Detect which cell encompasses the target text, then output its [X, Y] center coordinate. 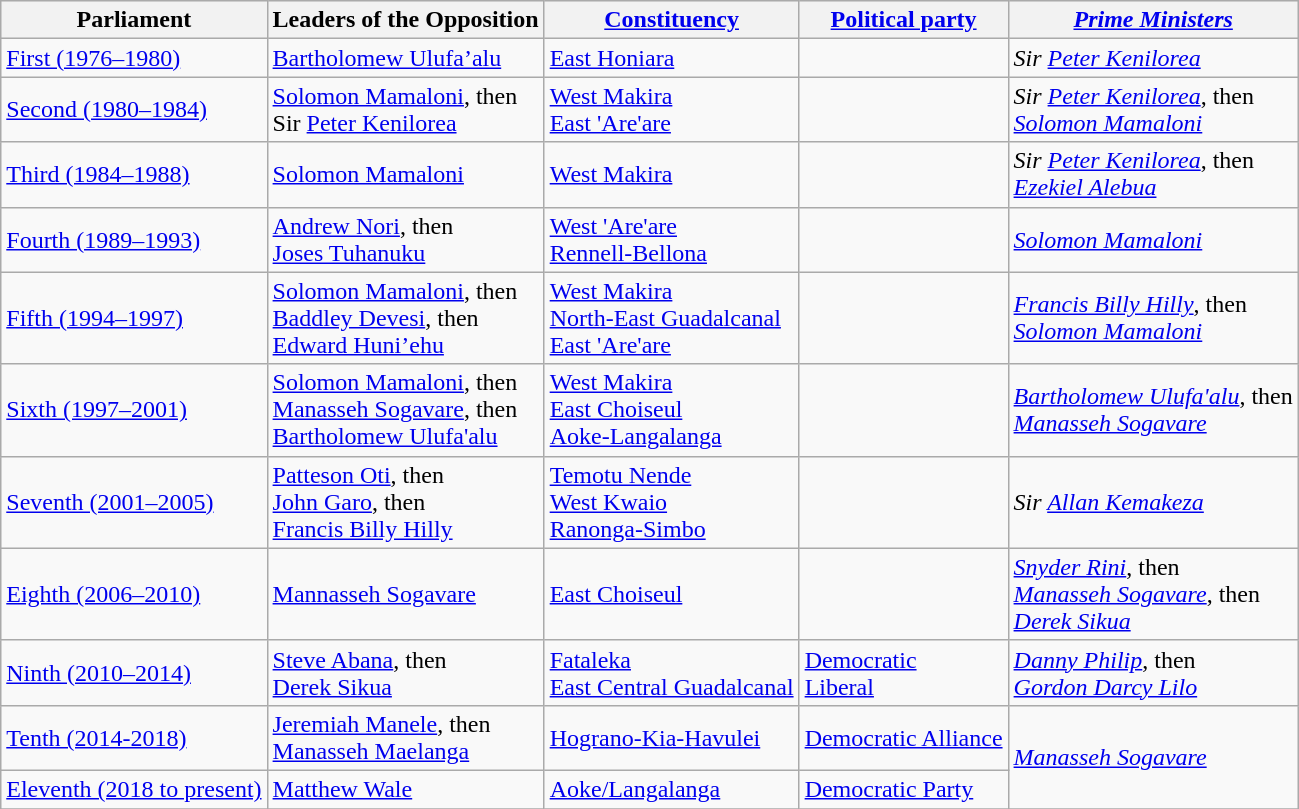
Sir Peter Kenilorea, thenEzekiel Alebua [1153, 174]
Seventh (2001–2005) [134, 502]
Danny Philip, thenGordon Darcy Lilo [1153, 672]
Bartholomew Ulufa'alu, thenManasseh Sogavare [1153, 410]
DemocraticLiberal [904, 672]
Fifth (1994–1997) [134, 318]
Sir Allan Kemakeza [1153, 502]
Eighth (2006–2010) [134, 594]
East Choiseul [672, 594]
Third (1984–1988) [134, 174]
Democratic Alliance [904, 738]
Solomon Mamaloni, thenSir Peter Kenilorea [406, 110]
Mannasseh Sogavare [406, 594]
Tenth (2014-2018) [134, 738]
Jeremiah Manele, thenManasseh Maelanga [406, 738]
Sir Peter Kenilorea [1153, 58]
First (1976–1980) [134, 58]
Solomon Mamaloni, thenBaddley Devesi, thenEdward Huni’ehu [406, 318]
Constituency [672, 20]
West Makira [672, 174]
Democratic Party [904, 789]
Ninth (2010–2014) [134, 672]
Andrew Nori, thenJoses Tuhanuku [406, 240]
Steve Abana, thenDerek Sikua [406, 672]
West MakiraEast 'Are'are [672, 110]
Second (1980–1984) [134, 110]
West MakiraNorth-East GuadalcanalEast 'Are'are [672, 318]
West 'Are'areRennell-Bellona [672, 240]
Sir Peter Kenilorea, thenSolomon Mamaloni [1153, 110]
West MakiraEast ChoiseulAoke-Langalanga [672, 410]
Snyder Rini, thenManasseh Sogavare, thenDerek Sikua [1153, 594]
Matthew Wale [406, 789]
Fourth (1989–1993) [134, 240]
Aoke/Langalanga [672, 789]
FatalekaEast Central Guadalcanal [672, 672]
Parliament [134, 20]
Solomon Mamaloni, thenManasseh Sogavare, thenBartholomew Ulufa'alu [406, 410]
Patteson Oti, thenJohn Garo, thenFrancis Billy Hilly [406, 502]
Temotu NendeWest KwaioRanonga-Simbo [672, 502]
East Honiara [672, 58]
Political party [904, 20]
Prime Ministers [1153, 20]
Francis Billy Hilly, thenSolomon Mamaloni [1153, 318]
Bartholomew Ulufa’alu [406, 58]
Manasseh Sogavare [1153, 756]
Eleventh (2018 to present) [134, 789]
Leaders of the Opposition [406, 20]
Sixth (1997–2001) [134, 410]
Hograno-Kia-Havulei [672, 738]
